Find where the given text appears and provide that cell's center as (X, Y) coordinate. 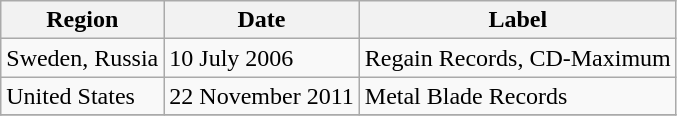
United States (82, 96)
Label (518, 20)
Metal Blade Records (518, 96)
Region (82, 20)
10 July 2006 (262, 58)
Sweden, Russia (82, 58)
Date (262, 20)
22 November 2011 (262, 96)
Regain Records, CD-Maximum (518, 58)
